From the cell containing the given text, extract its center point as (x, y) coordinate. 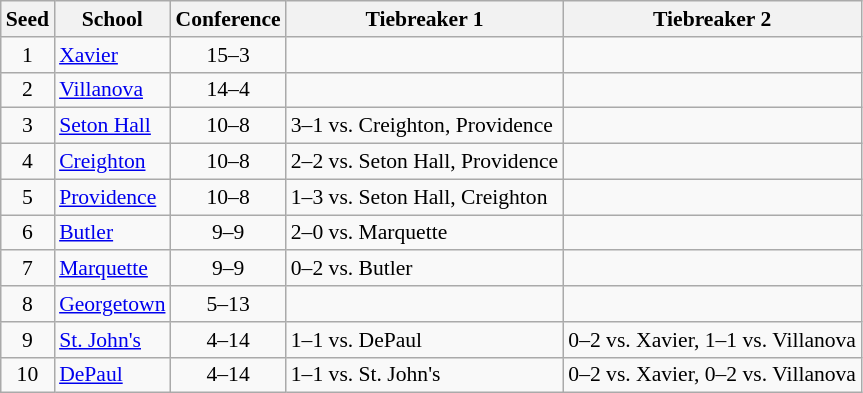
4 (28, 162)
Seton Hall (112, 126)
2 (28, 90)
10 (28, 375)
15–3 (228, 55)
1–1 vs. St. John's (425, 375)
0–2 vs. Butler (425, 269)
0–2 vs. Xavier, 1–1 vs. Villanova (712, 340)
5–13 (228, 304)
Xavier (112, 55)
1 (28, 55)
2–0 vs. Marquette (425, 233)
Tiebreaker 1 (425, 19)
Butler (112, 233)
Villanova (112, 90)
Tiebreaker 2 (712, 19)
1–1 vs. DePaul (425, 340)
1–3 vs. Seton Hall, Creighton (425, 197)
5 (28, 197)
School (112, 19)
3 (28, 126)
0–2 vs. Xavier, 0–2 vs. Villanova (712, 375)
3–1 vs. Creighton, Providence (425, 126)
Marquette (112, 269)
Creighton (112, 162)
8 (28, 304)
6 (28, 233)
St. John's (112, 340)
Seed (28, 19)
Georgetown (112, 304)
DePaul (112, 375)
Conference (228, 19)
9 (28, 340)
2–2 vs. Seton Hall, Providence (425, 162)
7 (28, 269)
14–4 (228, 90)
Providence (112, 197)
